Determine the [X, Y] coordinate at the center of the cell enclosing the given text.  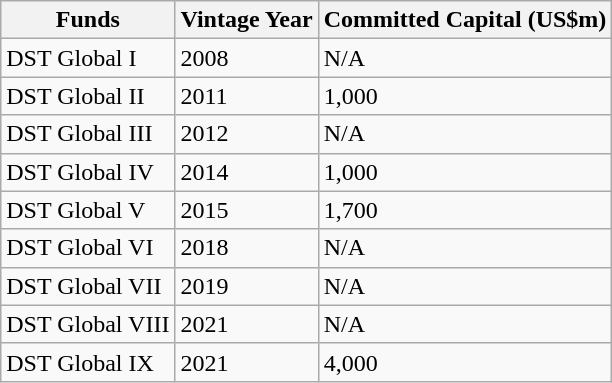
2012 [246, 134]
DST Global VII [88, 286]
2011 [246, 96]
DST Global IX [88, 362]
DST Global III [88, 134]
DST Global V [88, 210]
2015 [246, 210]
4,000 [465, 362]
DST Global IV [88, 172]
2019 [246, 286]
DST Global II [88, 96]
DST Global I [88, 58]
DST Global VIII [88, 324]
Vintage Year [246, 20]
DST Global VI [88, 248]
2008 [246, 58]
2014 [246, 172]
Committed Capital (US$m) [465, 20]
Funds [88, 20]
2018 [246, 248]
1,700 [465, 210]
